Locate the cell with the specified text and output its [X, Y] center coordinate. 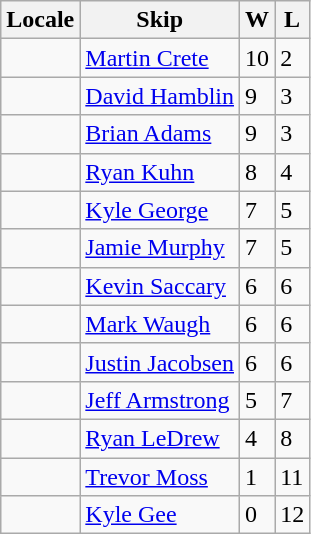
Martin Crete [160, 58]
Ryan Kuhn [160, 172]
Justin Jacobsen [160, 362]
Brian Adams [160, 134]
11 [292, 477]
W [258, 20]
10 [258, 58]
Ryan LeDrew [160, 438]
Skip [160, 20]
L [292, 20]
2 [292, 58]
Locale [40, 20]
Trevor Moss [160, 477]
Jamie Murphy [160, 248]
Kyle George [160, 210]
0 [258, 515]
1 [258, 477]
Jeff Armstrong [160, 400]
Mark Waugh [160, 324]
12 [292, 515]
David Hamblin [160, 96]
Kevin Saccary [160, 286]
Kyle Gee [160, 515]
